Scan for the cell matching the given text and deliver its (X, Y) coordinate at center. 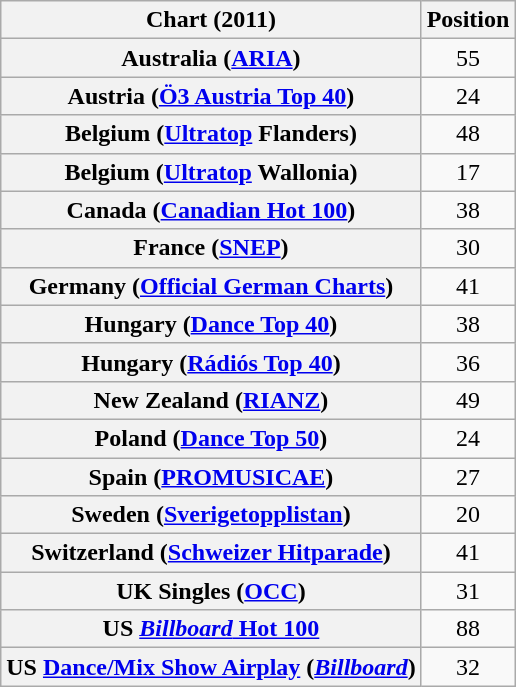
Spain (PROMUSICAE) (211, 477)
Chart (2011) (211, 20)
Position (468, 20)
Sweden (Sverigetopplistan) (211, 515)
32 (468, 667)
49 (468, 400)
Canada (Canadian Hot 100) (211, 210)
US Dance/Mix Show Airplay (Billboard) (211, 667)
Austria (Ö3 Austria Top 40) (211, 96)
Hungary (Rádiós Top 40) (211, 362)
Switzerland (Schweizer Hitparade) (211, 553)
Germany (Official German Charts) (211, 286)
17 (468, 172)
20 (468, 515)
Belgium (Ultratop Flanders) (211, 134)
Poland (Dance Top 50) (211, 438)
France (SNEP) (211, 248)
27 (468, 477)
Hungary (Dance Top 40) (211, 324)
30 (468, 248)
US Billboard Hot 100 (211, 629)
31 (468, 591)
48 (468, 134)
88 (468, 629)
New Zealand (RIANZ) (211, 400)
55 (468, 58)
36 (468, 362)
UK Singles (OCC) (211, 591)
Belgium (Ultratop Wallonia) (211, 172)
Australia (ARIA) (211, 58)
